From the cell containing the given text, extract its center point as [x, y] coordinate. 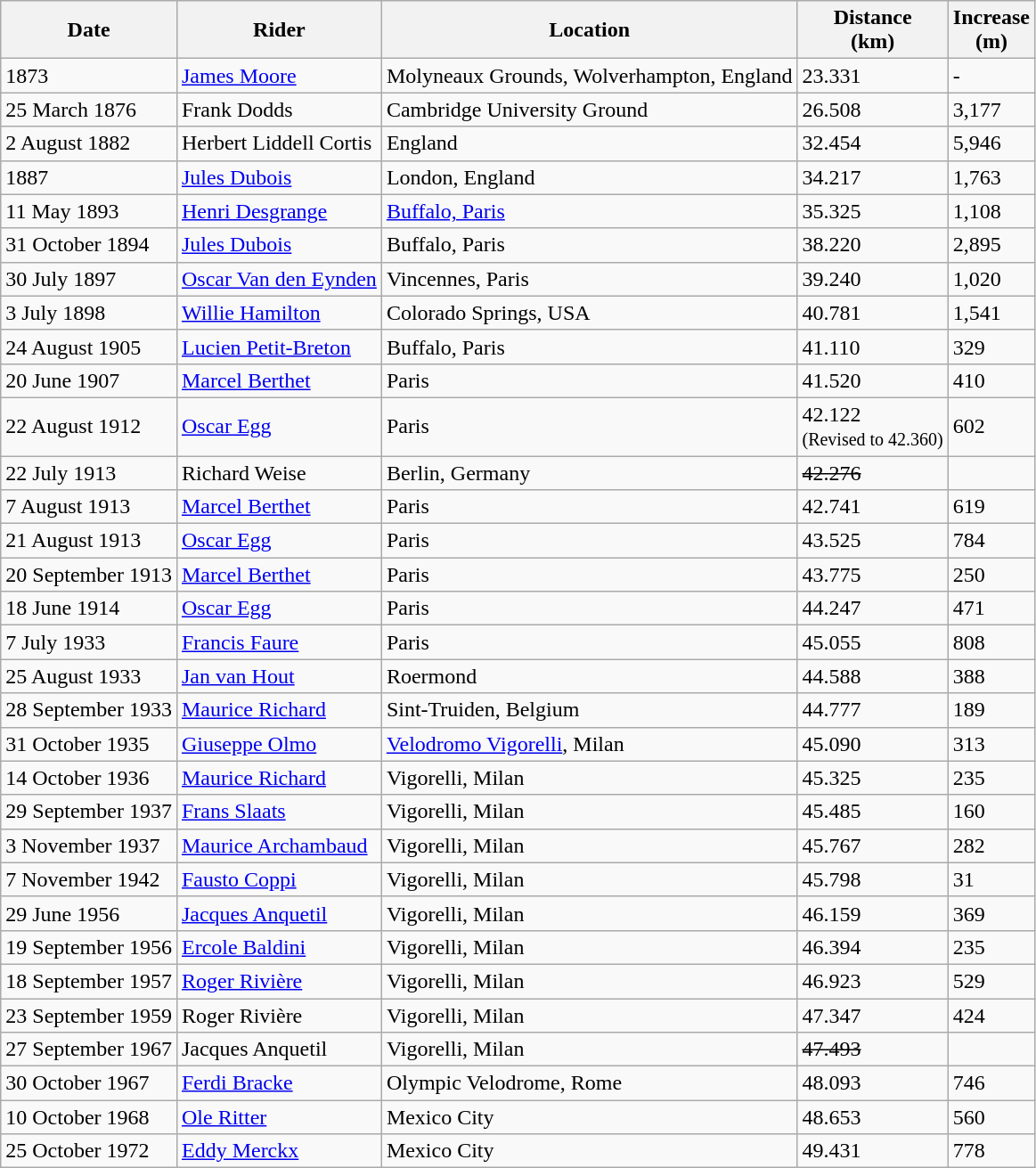
England [590, 143]
Francis Faure [279, 642]
Vincennes, Paris [590, 279]
43.525 [873, 541]
41.110 [873, 347]
45.798 [873, 879]
Ercole Baldini [279, 947]
424 [991, 1015]
43.775 [873, 575]
Lucien Petit-Breton [279, 347]
5,946 [991, 143]
Frank Dodds [279, 110]
39.240 [873, 279]
746 [991, 1083]
42.276 [873, 473]
21 August 1913 [89, 541]
35.325 [873, 211]
1,541 [991, 313]
Rider [279, 30]
46.394 [873, 947]
Giuseppe Olmo [279, 744]
20 June 1907 [89, 380]
1,108 [991, 211]
38.220 [873, 245]
11 May 1893 [89, 211]
- [991, 76]
48.653 [873, 1117]
Richard Weise [279, 473]
14 October 1936 [89, 778]
49.431 [873, 1151]
1873 [89, 76]
1,763 [991, 177]
602 [991, 426]
Jan van Hout [279, 676]
Frans Slaats [279, 812]
25 March 1876 [89, 110]
Berlin, Germany [590, 473]
30 October 1967 [89, 1083]
40.781 [873, 313]
Willie Hamilton [279, 313]
47.347 [873, 1015]
48.093 [873, 1083]
Henri Desgrange [279, 211]
19 September 1956 [89, 947]
10 October 1968 [89, 1117]
31 October 1935 [89, 744]
3,177 [991, 110]
2,895 [991, 245]
529 [991, 981]
7 November 1942 [89, 879]
7 July 1933 [89, 642]
45.055 [873, 642]
619 [991, 507]
Olympic Velodrome, Rome [590, 1083]
1887 [89, 177]
784 [991, 541]
250 [991, 575]
Eddy Merckx [279, 1151]
45.485 [873, 812]
Fausto Coppi [279, 879]
18 June 1914 [89, 609]
Date [89, 30]
Location [590, 30]
30 July 1897 [89, 279]
2 August 1882 [89, 143]
29 September 1937 [89, 812]
Oscar Van den Eynden [279, 279]
7 August 1913 [89, 507]
25 August 1933 [89, 676]
20 September 1913 [89, 575]
44.777 [873, 710]
James Moore [279, 76]
Roermond [590, 676]
313 [991, 744]
32.454 [873, 143]
3 November 1937 [89, 845]
44.247 [873, 609]
471 [991, 609]
45.090 [873, 744]
Colorado Springs, USA [590, 313]
778 [991, 1151]
410 [991, 380]
27 September 1967 [89, 1050]
369 [991, 913]
26.508 [873, 110]
24 August 1905 [89, 347]
23 September 1959 [89, 1015]
329 [991, 347]
Ole Ritter [279, 1117]
31 [991, 879]
23.331 [873, 76]
160 [991, 812]
44.588 [873, 676]
1,020 [991, 279]
22 July 1913 [89, 473]
Velodromo Vigorelli, Milan [590, 744]
3 July 1898 [89, 313]
29 June 1956 [89, 913]
Ferdi Bracke [279, 1083]
18 September 1957 [89, 981]
46.923 [873, 981]
560 [991, 1117]
28 September 1933 [89, 710]
45.767 [873, 845]
189 [991, 710]
22 August 1912 [89, 426]
42.122 (Revised to 42.360) [873, 426]
45.325 [873, 778]
Herbert Liddell Cortis [279, 143]
Maurice Archambaud [279, 845]
388 [991, 676]
282 [991, 845]
Sint-Truiden, Belgium [590, 710]
Increase (m) [991, 30]
41.520 [873, 380]
25 October 1972 [89, 1151]
Molyneaux Grounds, Wolverhampton, England [590, 76]
Distance (km) [873, 30]
31 October 1894 [89, 245]
808 [991, 642]
46.159 [873, 913]
Cambridge University Ground [590, 110]
42.741 [873, 507]
47.493 [873, 1050]
34.217 [873, 177]
London, England [590, 177]
